Output the [x, y] coordinate of the center of the cell containing the given text.  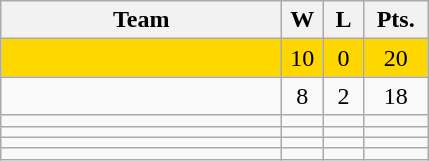
20 [396, 58]
Pts. [396, 20]
W [302, 20]
2 [344, 96]
Team [142, 20]
10 [302, 58]
L [344, 20]
18 [396, 96]
8 [302, 96]
0 [344, 58]
